Determine the (X, Y) coordinate at the center of the cell enclosing the given text.  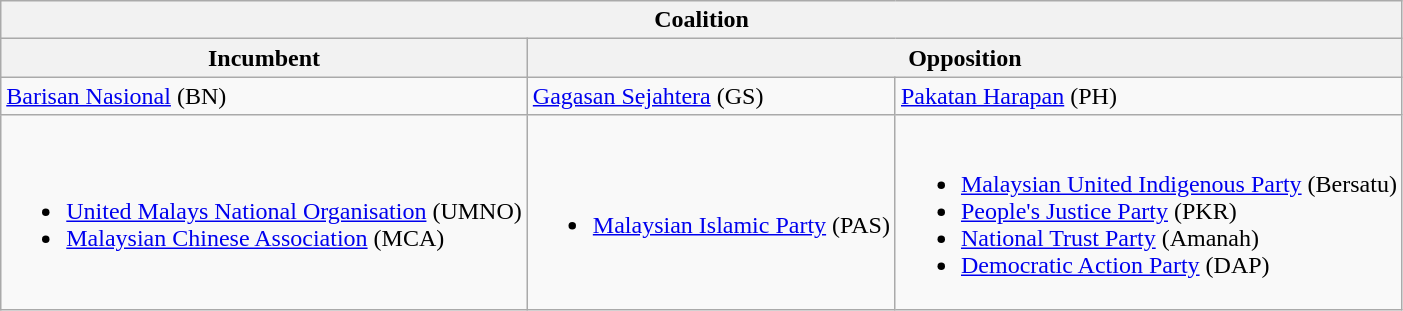
Malaysian United Indigenous Party (Bersatu) People's Justice Party (PKR) National Trust Party (Amanah) Democratic Action Party (DAP) (1148, 212)
Pakatan Harapan (PH) (1148, 96)
Malaysian Islamic Party (PAS) (711, 212)
Coalition (702, 20)
United Malays National Organisation (UMNO) Malaysian Chinese Association (MCA) (264, 212)
Incumbent (264, 58)
Opposition (964, 58)
Gagasan Sejahtera (GS) (711, 96)
Barisan Nasional (BN) (264, 96)
